Return [X, Y] of the center of cell containing provided text 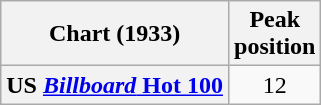
US Billboard Hot 100 [115, 85]
Chart (1933) [115, 34]
Peakposition [275, 34]
12 [275, 85]
